Search for the cell housing the specified text and yield its (x, y) center coordinate. 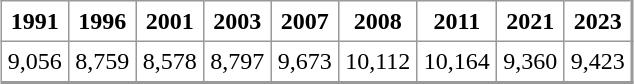
9,056 (35, 62)
10,112 (378, 62)
2008 (378, 21)
8,578 (170, 62)
9,423 (598, 62)
1991 (35, 21)
8,759 (102, 62)
10,164 (457, 62)
2011 (457, 21)
2001 (170, 21)
9,673 (305, 62)
8,797 (237, 62)
2021 (531, 21)
2023 (598, 21)
2007 (305, 21)
2003 (237, 21)
1996 (102, 21)
9,360 (531, 62)
